Search for the cell housing the specified text and yield its [X, Y] center coordinate. 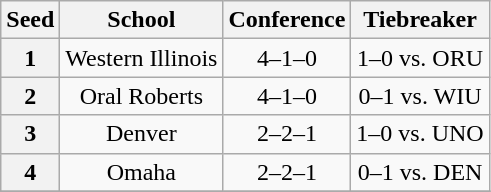
Oral Roberts [142, 96]
2 [30, 96]
0–1 vs. DEN [420, 172]
Conference [287, 20]
3 [30, 134]
Omaha [142, 172]
1–0 vs. ORU [420, 58]
Tiebreaker [420, 20]
Western Illinois [142, 58]
1–0 vs. UNO [420, 134]
Denver [142, 134]
0–1 vs. WIU [420, 96]
School [142, 20]
4 [30, 172]
Seed [30, 20]
1 [30, 58]
